Return the (X, Y) coordinate for the center point of the cell that contains the specified text.  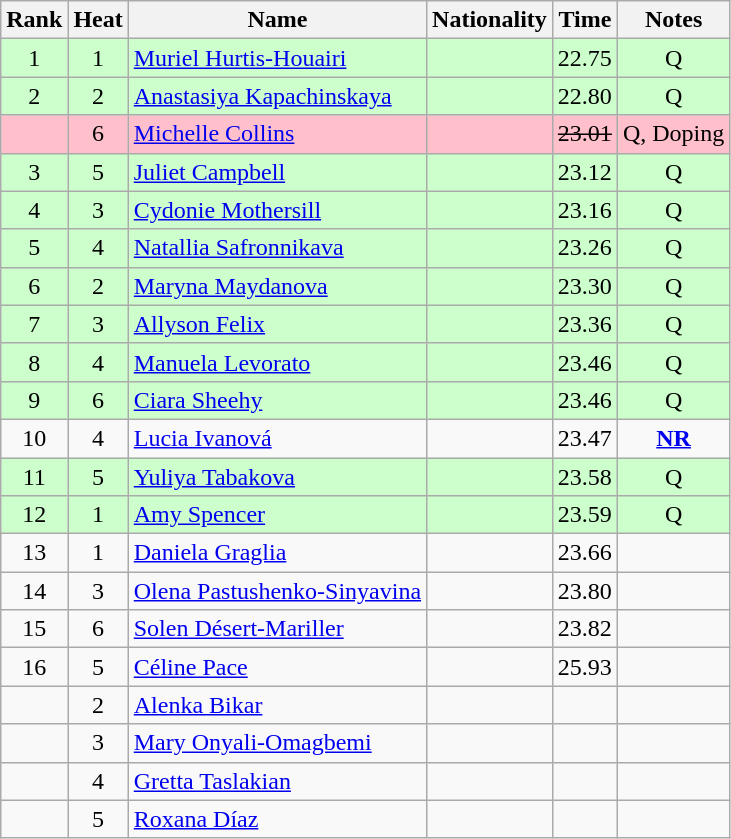
23.12 (584, 172)
23.30 (584, 286)
Rank (34, 20)
Q, Doping (673, 134)
12 (34, 515)
Natallia Safronnikava (277, 248)
Olena Pastushenko-Sinyavina (277, 591)
Lucia Ivanová (277, 438)
23.59 (584, 515)
Cydonie Mothersill (277, 210)
Maryna Maydanova (277, 286)
Mary Onyali-Omagbemi (277, 743)
11 (34, 477)
23.26 (584, 248)
8 (34, 362)
25.93 (584, 667)
Manuela Levorato (277, 362)
Céline Pace (277, 667)
7 (34, 324)
Yuliya Tabakova (277, 477)
23.58 (584, 477)
23.82 (584, 629)
23.47 (584, 438)
23.01 (584, 134)
Allyson Felix (277, 324)
Muriel Hurtis-Houairi (277, 58)
15 (34, 629)
23.16 (584, 210)
Time (584, 20)
Heat (98, 20)
16 (34, 667)
Gretta Taslakian (277, 781)
22.80 (584, 96)
Nationality (490, 20)
Solen Désert-Mariller (277, 629)
NR (673, 438)
23.66 (584, 553)
22.75 (584, 58)
Alenka Bikar (277, 705)
Anastasiya Kapachinskaya (277, 96)
Roxana Díaz (277, 819)
14 (34, 591)
13 (34, 553)
Ciara Sheehy (277, 400)
23.36 (584, 324)
Michelle Collins (277, 134)
Amy Spencer (277, 515)
Daniela Graglia (277, 553)
10 (34, 438)
23.80 (584, 591)
Notes (673, 20)
9 (34, 400)
Name (277, 20)
Juliet Campbell (277, 172)
